Extract the [x, y] coordinate from the center of the cell holding the provided text.  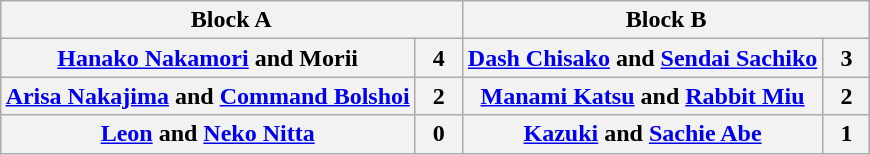
0 [438, 134]
4 [438, 58]
Hanako Nakamori and Morii [208, 58]
Block B [666, 20]
Leon and Neko Nitta [208, 134]
3 [846, 58]
Arisa Nakajima and Command Bolshoi [208, 96]
Kazuki and Sachie Abe [642, 134]
Block A [231, 20]
1 [846, 134]
Manami Katsu and Rabbit Miu [642, 96]
Dash Chisako and Sendai Sachiko [642, 58]
